Return (X, Y) of the center of cell containing provided text 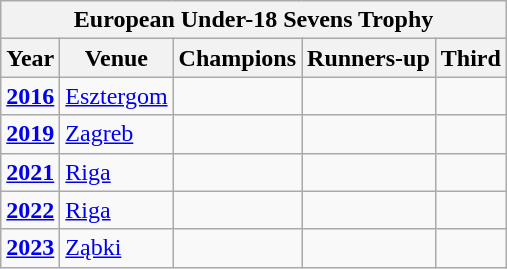
Zagreb (116, 134)
Venue (116, 58)
2021 (30, 172)
2016 (30, 96)
2023 (30, 248)
Champions (237, 58)
Runners-up (369, 58)
Third (470, 58)
Ząbki (116, 248)
Year (30, 58)
2022 (30, 210)
2019 (30, 134)
European Under-18 Sevens Trophy (254, 20)
Esztergom (116, 96)
